Return the [X, Y] coordinate for the center point of the cell that contains the specified text.  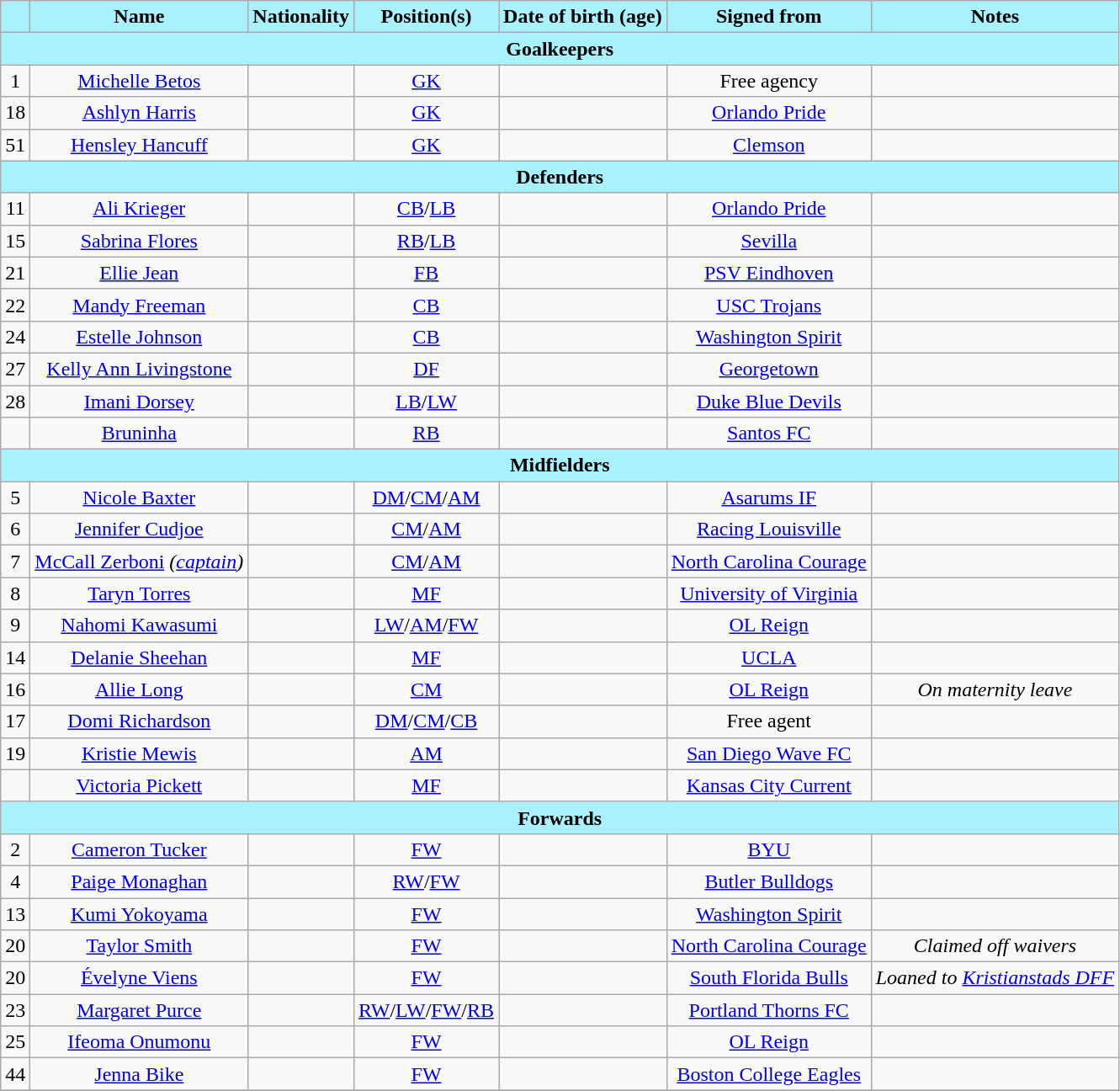
2 [15, 849]
Date of birth (age) [583, 17]
9 [15, 625]
7 [15, 561]
Taryn Torres [140, 593]
Forwards [560, 817]
USC Trojans [769, 305]
22 [15, 305]
McCall Zerboni (captain) [140, 561]
19 [15, 753]
1 [15, 81]
DF [427, 369]
Nahomi Kawasumi [140, 625]
AM [427, 753]
RB [427, 434]
Defenders [560, 177]
Midfielders [560, 466]
51 [15, 145]
Goalkeepers [560, 49]
UCLA [769, 657]
Domi Richardson [140, 721]
Estelle Johnson [140, 337]
Sevilla [769, 241]
CB/LB [427, 209]
Delanie Sheehan [140, 657]
DM/CM/CB [427, 721]
Kelly Ann Livingstone [140, 369]
Sabrina Flores [140, 241]
LW/AM/FW [427, 625]
Ellie Jean [140, 273]
Portland Thorns FC [769, 1010]
Position(s) [427, 17]
San Diego Wave FC [769, 753]
Loaned to Kristianstads DFF [995, 978]
25 [15, 1042]
On maternity leave [995, 689]
Ali Krieger [140, 209]
Clemson [769, 145]
Jennifer Cudjoe [140, 530]
27 [15, 369]
Santos FC [769, 434]
Paige Monaghan [140, 881]
Boston College Eagles [769, 1074]
South Florida Bulls [769, 978]
14 [15, 657]
44 [15, 1074]
Free agency [769, 81]
4 [15, 881]
Bruninha [140, 434]
Racing Louisville [769, 530]
15 [15, 241]
Asarums IF [769, 498]
Notes [995, 17]
21 [15, 273]
Taylor Smith [140, 946]
11 [15, 209]
Margaret Purce [140, 1010]
Claimed off waivers [995, 946]
Kristie Mewis [140, 753]
Jenna Bike [140, 1074]
Hensley Hancuff [140, 145]
Duke Blue Devils [769, 402]
Butler Bulldogs [769, 881]
Allie Long [140, 689]
BYU [769, 849]
6 [15, 530]
23 [15, 1010]
18 [15, 113]
Ifeoma Onumonu [140, 1042]
28 [15, 402]
University of Virginia [769, 593]
Victoria Pickett [140, 785]
Nicole Baxter [140, 498]
Cameron Tucker [140, 849]
24 [15, 337]
13 [15, 913]
DM/CM/AM [427, 498]
Name [140, 17]
LB/LW [427, 402]
RW/LW/FW/RB [427, 1010]
Évelyne Viens [140, 978]
Michelle Betos [140, 81]
Free agent [769, 721]
16 [15, 689]
5 [15, 498]
PSV Eindhoven [769, 273]
RB/LB [427, 241]
Kansas City Current [769, 785]
17 [15, 721]
Imani Dorsey [140, 402]
Kumi Yokoyama [140, 913]
Signed from [769, 17]
8 [15, 593]
CM [427, 689]
FB [427, 273]
RW/FW [427, 881]
Mandy Freeman [140, 305]
Georgetown [769, 369]
Nationality [301, 17]
Ashlyn Harris [140, 113]
